Search for the cell housing the specified text and yield its [X, Y] center coordinate. 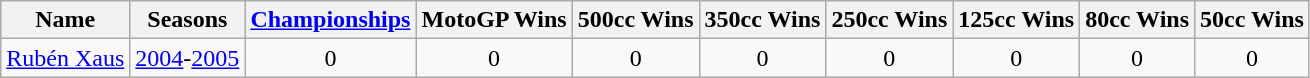
500cc Wins [636, 20]
Name [66, 20]
80cc Wins [1138, 20]
50cc Wins [1252, 20]
MotoGP Wins [494, 20]
Rubén Xaus [66, 58]
Championships [330, 20]
250cc Wins [890, 20]
125cc Wins [1016, 20]
Seasons [188, 20]
2004-2005 [188, 58]
350cc Wins [762, 20]
